Locate the cell with the specified text and output its (X, Y) center coordinate. 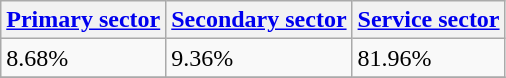
81.96% (428, 58)
8.68% (84, 58)
Service sector (428, 20)
Secondary sector (259, 20)
9.36% (259, 58)
Primary sector (84, 20)
